For the text-containing cell, return its midpoint in (x, y) coordinate format. 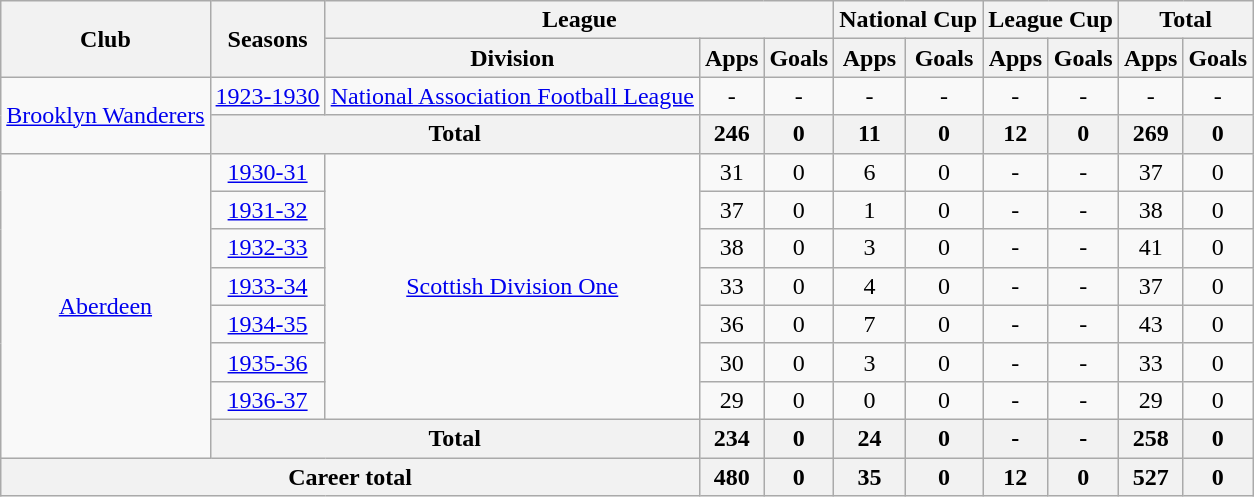
41 (1150, 248)
30 (731, 362)
1930-31 (268, 172)
1935-36 (268, 362)
480 (731, 477)
Division (512, 58)
National Association Football League (512, 96)
Aberdeen (106, 305)
7 (870, 324)
Scottish Division One (512, 286)
League Cup (1051, 20)
1931-32 (268, 210)
258 (1150, 438)
Career total (350, 477)
6 (870, 172)
Brooklyn Wanderers (106, 115)
4 (870, 286)
35 (870, 477)
234 (731, 438)
43 (1150, 324)
1933-34 (268, 286)
1936-37 (268, 400)
246 (731, 134)
36 (731, 324)
527 (1150, 477)
1932-33 (268, 248)
24 (870, 438)
1934-35 (268, 324)
Club (106, 39)
League (579, 20)
31 (731, 172)
269 (1150, 134)
Seasons (268, 39)
11 (870, 134)
1923-1930 (268, 96)
1 (870, 210)
National Cup (908, 20)
